Identify which cell holds the provided text, then report its [x, y] central coordinate. 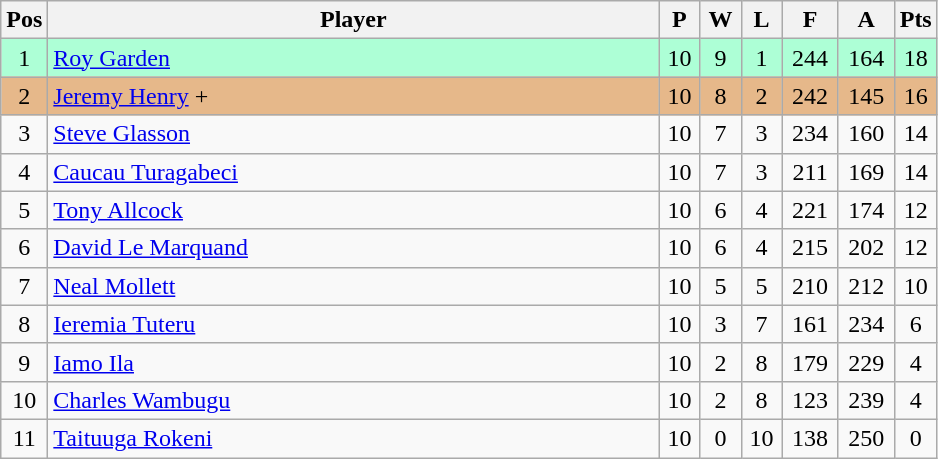
P [680, 20]
Player [354, 20]
250 [866, 438]
11 [24, 438]
Iamo Ila [354, 362]
Steve Glasson [354, 134]
169 [866, 172]
David Le Marquand [354, 248]
Charles Wambugu [354, 400]
212 [866, 286]
Ieremia Tuteru [354, 324]
242 [810, 96]
164 [866, 58]
Jeremy Henry + [354, 96]
244 [810, 58]
L [762, 20]
215 [810, 248]
174 [866, 210]
123 [810, 400]
F [810, 20]
145 [866, 96]
239 [866, 400]
Pts [916, 20]
Taituuga Rokeni [354, 438]
221 [810, 210]
16 [916, 96]
18 [916, 58]
Tony Allcock [354, 210]
Roy Garden [354, 58]
138 [810, 438]
Pos [24, 20]
179 [810, 362]
202 [866, 248]
Neal Mollett [354, 286]
Caucau Turagabeci [354, 172]
211 [810, 172]
210 [810, 286]
161 [810, 324]
229 [866, 362]
W [720, 20]
160 [866, 134]
A [866, 20]
